Return (x, y) of the center of cell containing provided text 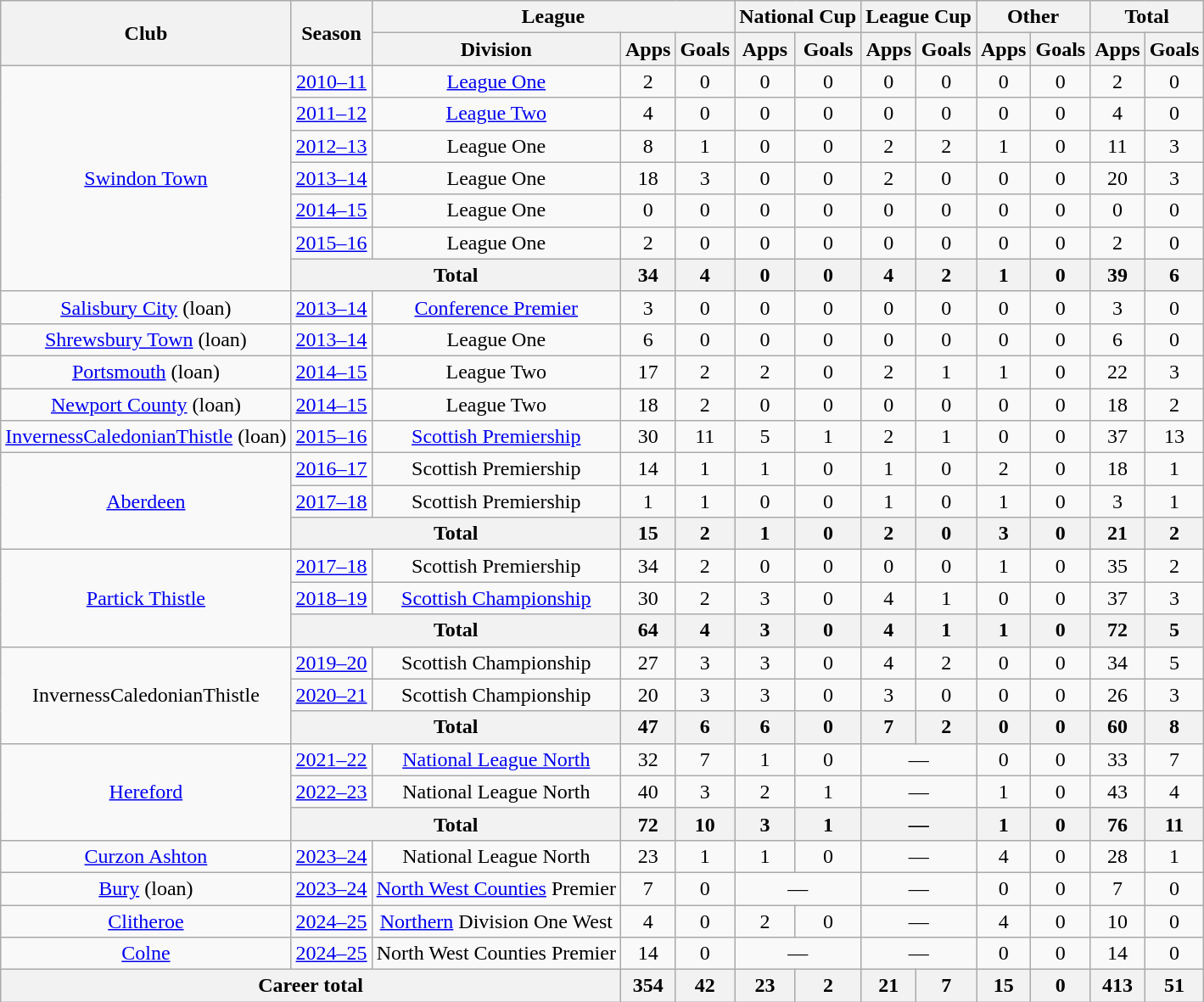
Career total (311, 986)
413 (1117, 986)
Club (146, 33)
Season (331, 33)
40 (647, 792)
Colne (146, 954)
13 (1174, 437)
33 (1117, 759)
22 (1117, 372)
26 (1117, 695)
35 (1117, 566)
2011–12 (331, 114)
Division (496, 49)
Partick Thistle (146, 598)
2016–17 (331, 469)
2018–19 (331, 598)
InvernessCaledonianThistle (loan) (146, 437)
Shrewsbury Town (loan) (146, 339)
Northern Division One West (496, 921)
2020–21 (331, 695)
64 (647, 630)
Salisbury City (loan) (146, 307)
51 (1174, 986)
28 (1117, 856)
National Cup (798, 17)
354 (647, 986)
Clitheroe (146, 921)
17 (647, 372)
League Cup (919, 17)
Bury (loan) (146, 888)
76 (1117, 824)
47 (647, 727)
Conference Premier (496, 307)
2021–22 (331, 759)
43 (1117, 792)
InvernessCaledonianThistle (146, 695)
2022–23 (331, 792)
60 (1117, 727)
Curzon Ashton (146, 856)
Aberdeen (146, 501)
32 (647, 759)
Portsmouth (loan) (146, 372)
Other (1033, 17)
42 (705, 986)
Swindon Town (146, 178)
League (553, 17)
39 (1117, 275)
2019–20 (331, 663)
27 (647, 663)
Newport County (loan) (146, 405)
2012–13 (331, 146)
2010–11 (331, 81)
Hereford (146, 792)
